Scan for the cell matching the given text and deliver its (x, y) coordinate at center. 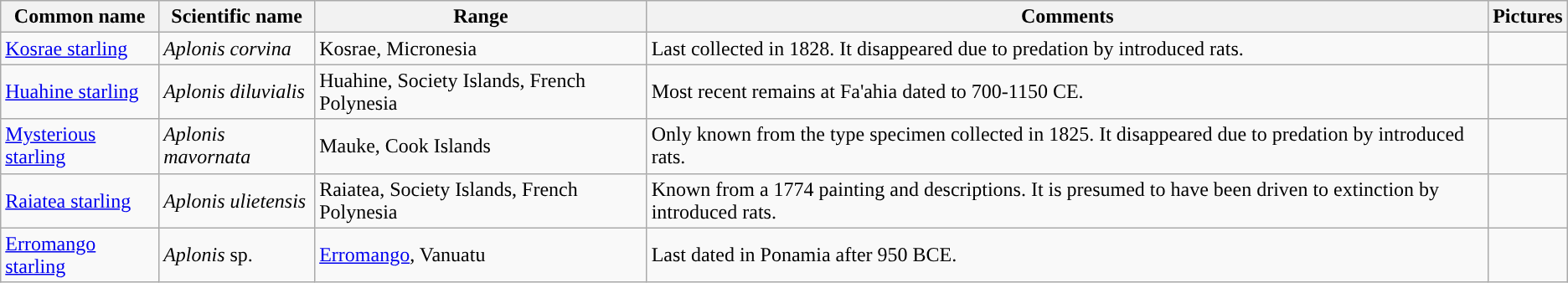
Comments (1067, 17)
Only known from the type specimen collected in 1825. It disappeared due to predation by introduced rats. (1067, 146)
Kosrae starling (80, 49)
Pictures (1528, 17)
Kosrae, Micronesia (481, 49)
Most recent remains at Fa'ahia dated to 700-1150 CE. (1067, 92)
Huahine, Society Islands, French Polynesia (481, 92)
Aplonis sp. (237, 255)
Aplonis ulietensis (237, 201)
Erromango, Vanuatu (481, 255)
Common name (80, 17)
Last dated in Ponamia after 950 BCE. (1067, 255)
Known from a 1774 painting and descriptions. It is presumed to have been driven to extinction by introduced rats. (1067, 201)
Mysterious starling (80, 146)
Raiatea, Society Islands, French Polynesia (481, 201)
Aplonis diluvialis (237, 92)
Range (481, 17)
Scientific name (237, 17)
Aplonis mavornata (237, 146)
Last collected in 1828. It disappeared due to predation by introduced rats. (1067, 49)
Huahine starling (80, 92)
Erromango starling (80, 255)
Raiatea starling (80, 201)
Aplonis corvina (237, 49)
Mauke, Cook Islands (481, 146)
